Capture the cell that displays the provided text and extract its [X, Y] central coordinate. 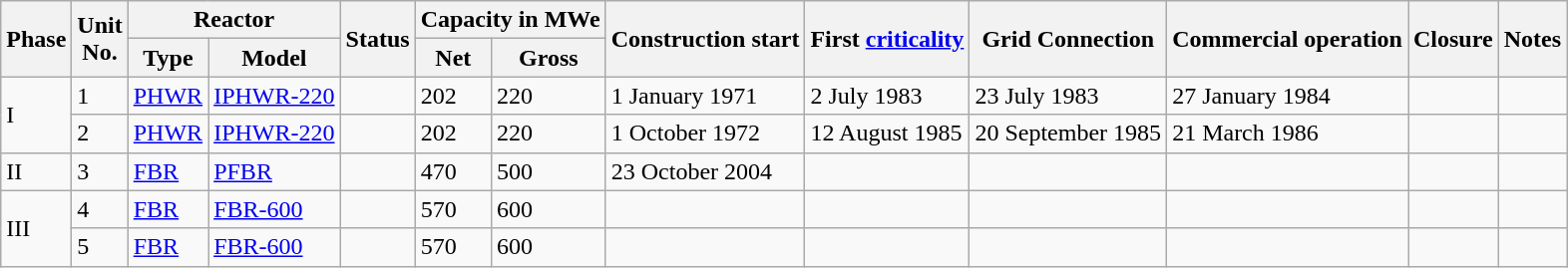
1 [100, 96]
Net [453, 58]
Closure [1454, 39]
23 July 1983 [1068, 96]
Notes [1532, 39]
27 January 1984 [1288, 96]
500 [549, 171]
3 [100, 171]
12 August 1985 [888, 134]
1 October 1972 [705, 134]
21 March 1986 [1288, 134]
23 October 2004 [705, 171]
5 [100, 247]
UnitNo. [100, 39]
4 [100, 209]
20 September 1985 [1068, 134]
Model [274, 58]
Phase [36, 39]
I [36, 115]
Grid Connection [1068, 39]
1 January 1971 [705, 96]
Reactor [233, 20]
PFBR [274, 171]
Gross [549, 58]
Type [168, 58]
Capacity in MWe [511, 20]
470 [453, 171]
First criticality [888, 39]
Status [377, 39]
2 [100, 134]
II [36, 171]
III [36, 228]
Construction start [705, 39]
2 July 1983 [888, 96]
Commercial operation [1288, 39]
